Pinpoint the cell where the given text exists, returning its [X, Y] midpoint coordinate. 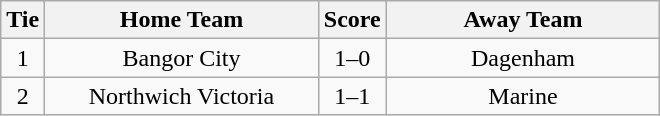
2 [23, 96]
Northwich Victoria [182, 96]
Dagenham [523, 58]
Home Team [182, 20]
Bangor City [182, 58]
Away Team [523, 20]
1–1 [352, 96]
Marine [523, 96]
1 [23, 58]
Score [352, 20]
1–0 [352, 58]
Tie [23, 20]
